Capture the cell that displays the provided text and extract its [X, Y] central coordinate. 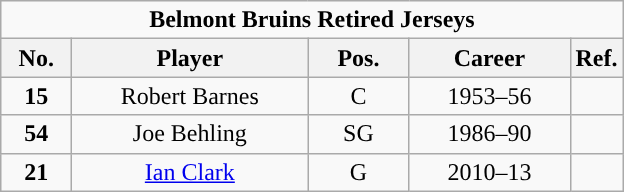
SG [358, 134]
21 [36, 172]
54 [36, 134]
Belmont Bruins Retired Jerseys [312, 20]
Robert Barnes [190, 96]
Joe Behling [190, 134]
Ref. [596, 58]
15 [36, 96]
1986–90 [490, 134]
Ian Clark [190, 172]
G [358, 172]
No. [36, 58]
Career [490, 58]
1953–56 [490, 96]
C [358, 96]
Pos. [358, 58]
Player [190, 58]
2010–13 [490, 172]
